Determine the (X, Y) coordinate at the center of the cell enclosing the given text.  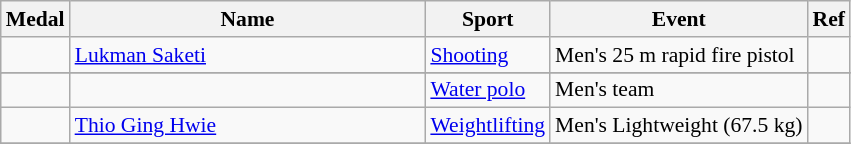
Shooting (488, 55)
Event (678, 19)
Ref (828, 19)
Medal (36, 19)
Thio Ging Hwie (248, 126)
Water polo (488, 90)
Men's team (678, 90)
Men's 25 m rapid fire pistol (678, 55)
Lukman Saketi (248, 55)
Sport (488, 19)
Weightlifting (488, 126)
Men's Lightweight (67.5 kg) (678, 126)
Name (248, 19)
